Locate the cell with the specified text and output its [x, y] center coordinate. 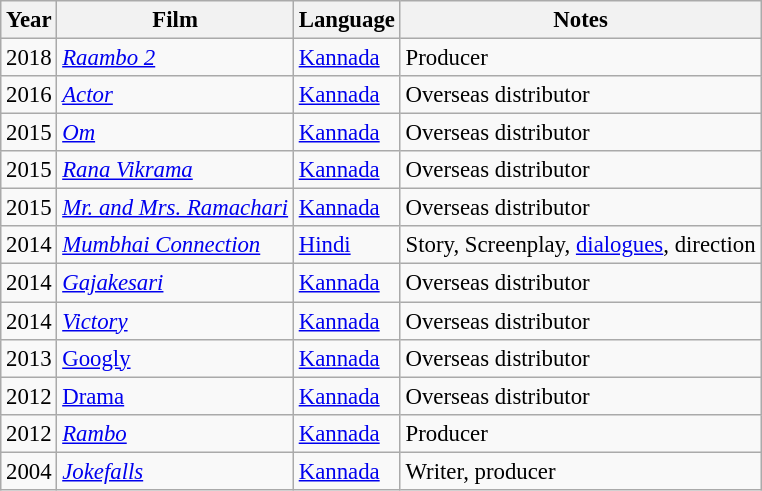
Notes [580, 20]
2004 [29, 471]
Mumbhai Connection [176, 245]
Rambo [176, 433]
Hindi [346, 245]
Actor [176, 95]
Rana Vikrama [176, 170]
Om [176, 133]
Writer, producer [580, 471]
Mr. and Mrs. Ramachari [176, 208]
2016 [29, 95]
Googly [176, 358]
2013 [29, 358]
Story, Screenplay, dialogues, direction [580, 245]
Raambo 2 [176, 58]
Jokefalls [176, 471]
Victory [176, 321]
Gajakesari [176, 283]
Film [176, 20]
Language [346, 20]
2018 [29, 58]
Drama [176, 396]
Year [29, 20]
